Scan for the cell matching the given text and deliver its (x, y) coordinate at center. 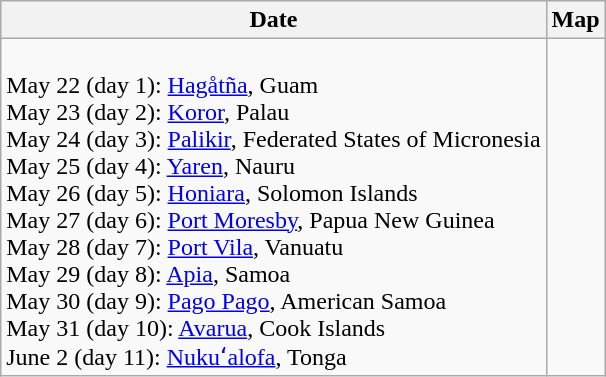
Date (274, 20)
Map (576, 20)
